Return the (X, Y) coordinate for the center point of the cell that contains the specified text.  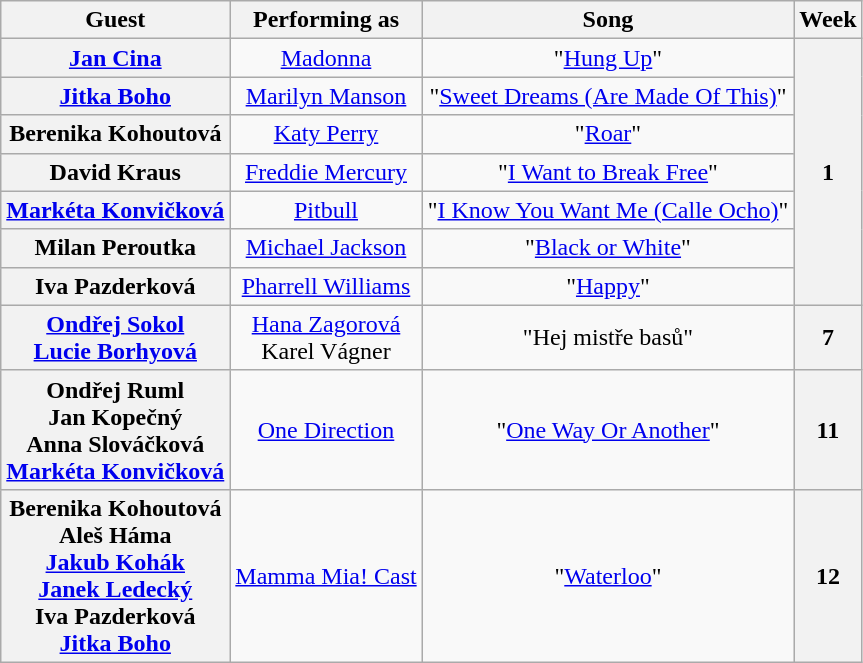
11 (828, 430)
Performing as (326, 20)
Jan Cina (116, 58)
"Black or White" (608, 248)
David Kraus (116, 172)
"Happy" (608, 286)
One Direction (326, 430)
"I Know You Want Me (Calle Ocho)" (608, 210)
Hana ZagorováKarel Vágner (326, 338)
"I Want to Break Free" (608, 172)
Jitka Boho (116, 96)
Ondřej RumlJan KopečnýAnna SlováčkováMarkéta Konvičková (116, 430)
Michael Jackson (326, 248)
Ondřej SokolLucie Borhyová (116, 338)
"Sweet Dreams (Are Made Of This)" (608, 96)
Berenika Kohoutová (116, 134)
Iva Pazderková (116, 286)
12 (828, 576)
Katy Perry (326, 134)
"One Way Or Another" (608, 430)
Week (828, 20)
"Waterloo" (608, 576)
"Hung Up" (608, 58)
Markéta Konvičková (116, 210)
Berenika KohoutováAleš HámaJakub KohákJanek LedeckýIva PazderkováJitka Boho (116, 576)
Guest (116, 20)
Pharrell Williams (326, 286)
Song (608, 20)
Madonna (326, 58)
Freddie Mercury (326, 172)
7 (828, 338)
"Hej mistře basů" (608, 338)
Marilyn Manson (326, 96)
Mamma Mia! Cast (326, 576)
Pitbull (326, 210)
Milan Peroutka (116, 248)
"Roar" (608, 134)
1 (828, 172)
